Provide the (X, Y) coordinate of the cell's center where the given text is located.  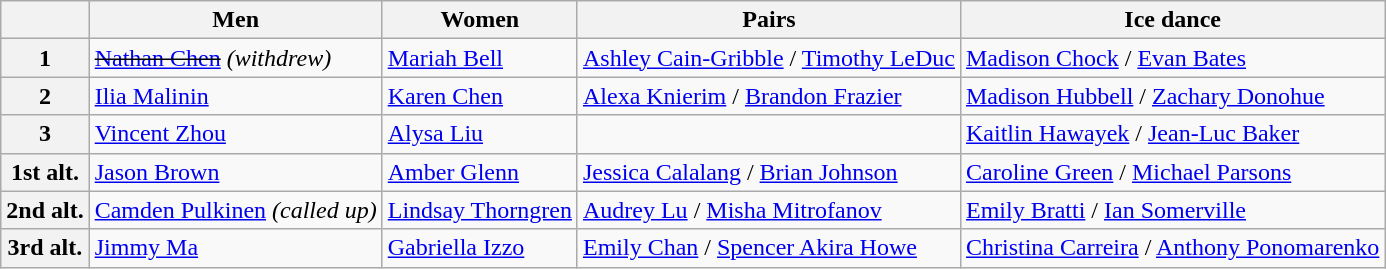
1 (45, 58)
2nd alt. (45, 210)
Women (480, 20)
Audrey Lu / Misha Mitrofanov (768, 210)
Emily Chan / Spencer Akira Howe (768, 248)
Alexa Knierim / Brandon Frazier (768, 96)
Camden Pulkinen (called up) (236, 210)
Alysa Liu (480, 134)
Madison Chock / Evan Bates (1172, 58)
Nathan Chen (withdrew) (236, 58)
Amber Glenn (480, 172)
1st alt. (45, 172)
Men (236, 20)
Caroline Green / Michael Parsons (1172, 172)
2 (45, 96)
Karen Chen (480, 96)
Christina Carreira / Anthony Ponomarenko (1172, 248)
Emily Bratti / Ian Somerville (1172, 210)
Gabriella Izzo (480, 248)
3 (45, 134)
Madison Hubbell / Zachary Donohue (1172, 96)
Jimmy Ma (236, 248)
Mariah Bell (480, 58)
Jason Brown (236, 172)
3rd alt. (45, 248)
Vincent Zhou (236, 134)
Pairs (768, 20)
Ice dance (1172, 20)
Jessica Calalang / Brian Johnson (768, 172)
Ilia Malinin (236, 96)
Ashley Cain-Gribble / Timothy LeDuc (768, 58)
Kaitlin Hawayek / Jean-Luc Baker (1172, 134)
Lindsay Thorngren (480, 210)
